Detect which cell encompasses the target text, then output its (X, Y) center coordinate. 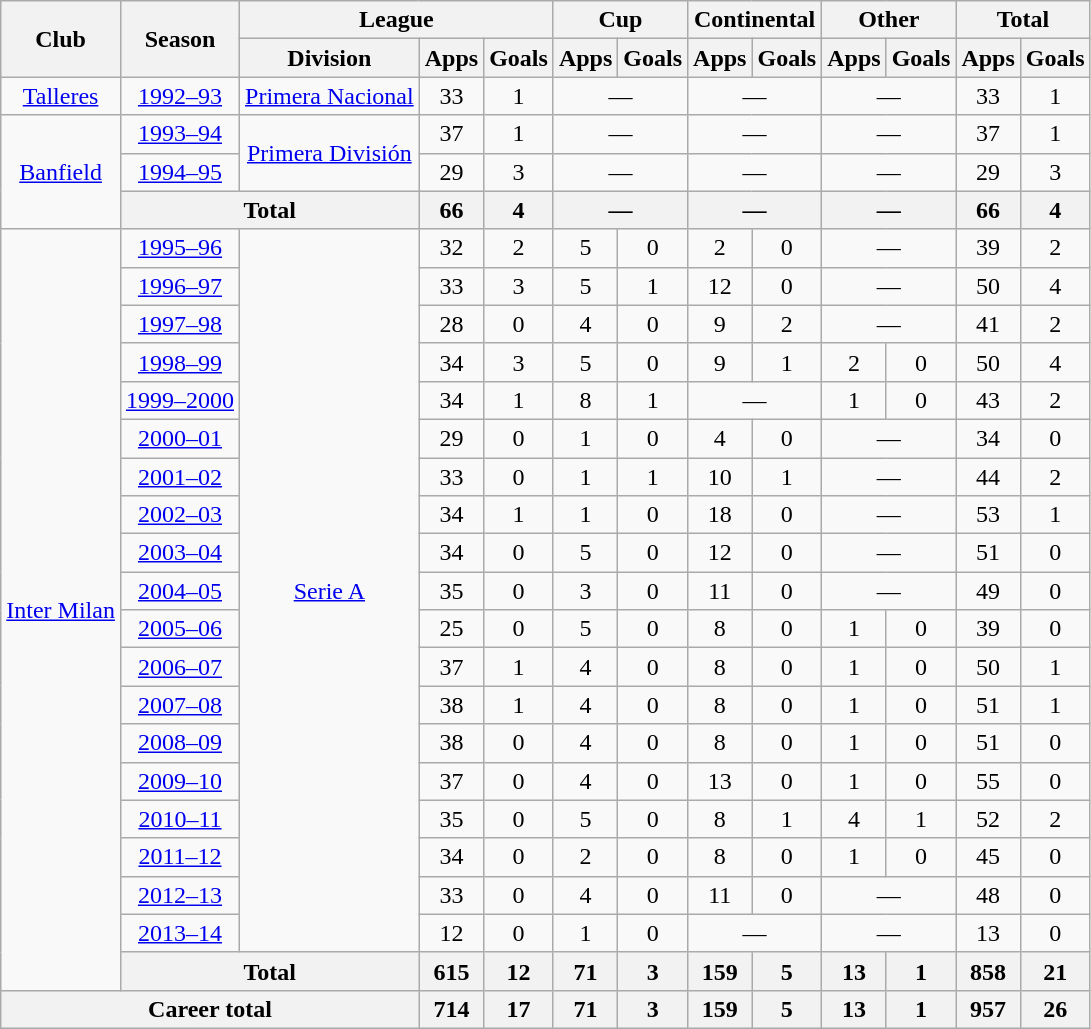
1993–94 (180, 134)
52 (988, 819)
2004–05 (180, 591)
28 (451, 324)
1994–95 (180, 172)
1999–2000 (180, 400)
2001–02 (180, 477)
Career total (210, 1009)
Serie A (330, 590)
Inter Milan (61, 610)
49 (988, 591)
2011–12 (180, 857)
45 (988, 857)
10 (720, 477)
Division (330, 58)
League (397, 20)
25 (451, 629)
2005–06 (180, 629)
Continental (755, 20)
2012–13 (180, 895)
Talleres (61, 96)
Primera Nacional (330, 96)
Cup (620, 20)
957 (988, 1009)
2002–03 (180, 515)
615 (451, 971)
17 (519, 1009)
1997–98 (180, 324)
858 (988, 971)
Banfield (61, 172)
32 (451, 248)
2003–04 (180, 553)
2000–01 (180, 438)
Primera División (330, 153)
53 (988, 515)
714 (451, 1009)
2010–11 (180, 819)
2013–14 (180, 933)
44 (988, 477)
Other (889, 20)
18 (720, 515)
2007–08 (180, 705)
21 (1055, 971)
26 (1055, 1009)
1992–93 (180, 96)
Season (180, 39)
2009–10 (180, 781)
2008–09 (180, 743)
1998–99 (180, 362)
1995–96 (180, 248)
48 (988, 895)
41 (988, 324)
2006–07 (180, 667)
43 (988, 400)
Club (61, 39)
1996–97 (180, 286)
55 (988, 781)
